Pinpoint the cell where the given text exists, returning its [x, y] midpoint coordinate. 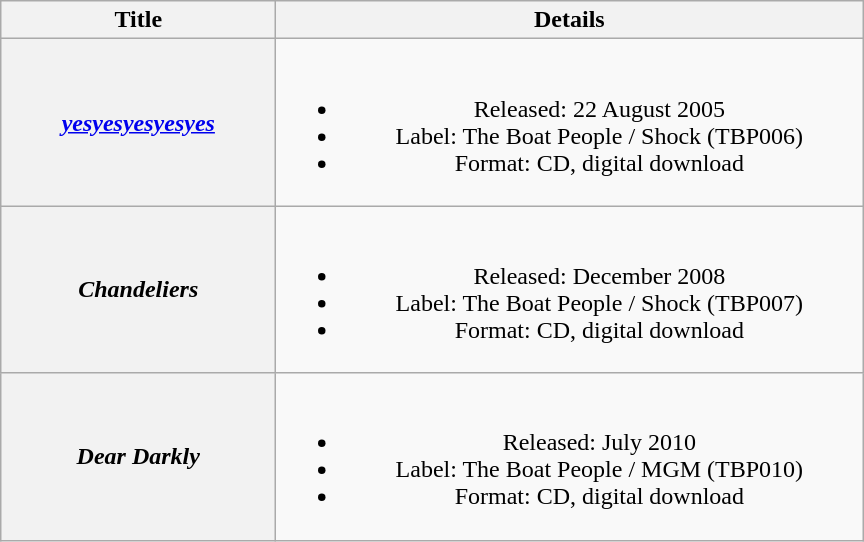
Released: December 2008Label: The Boat People / Shock (TBP007)Format: CD, digital download [570, 290]
Details [570, 20]
Dear Darkly [138, 456]
Chandeliers [138, 290]
Released: July 2010Label: The Boat People / MGM (TBP010)Format: CD, digital download [570, 456]
Title [138, 20]
yesyesyesyesyes [138, 122]
Released: 22 August 2005Label: The Boat People / Shock (TBP006)Format: CD, digital download [570, 122]
